Pinpoint the cell where the given text exists, returning its [x, y] midpoint coordinate. 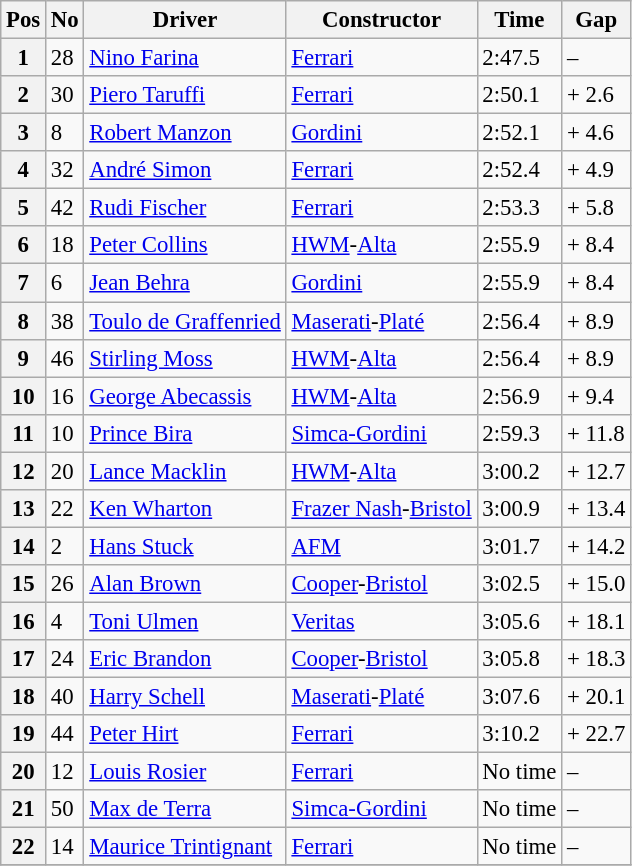
5 [24, 208]
3 [24, 133]
2:59.3 [520, 433]
28 [65, 58]
Jean Behra [185, 283]
No [65, 20]
+ 5.8 [596, 208]
3:02.5 [520, 584]
Max de Terra [185, 809]
Piero Taruffi [185, 95]
AFM [382, 546]
+ 4.9 [596, 170]
Harry Schell [185, 697]
Alan Brown [185, 584]
+ 15.0 [596, 584]
Rudi Fischer [185, 208]
+ 18.1 [596, 621]
40 [65, 697]
Stirling Moss [185, 358]
Prince Bira [185, 433]
Driver [185, 20]
2:47.5 [520, 58]
+ 22.7 [596, 734]
Peter Hirt [185, 734]
30 [65, 95]
13 [24, 509]
15 [24, 584]
3:00.2 [520, 471]
George Abecassis [185, 396]
17 [24, 659]
3:05.6 [520, 621]
32 [65, 170]
Toni Ulmen [185, 621]
3:10.2 [520, 734]
50 [65, 809]
+ 14.2 [596, 546]
Frazer Nash-Bristol [382, 509]
19 [24, 734]
+ 2.6 [596, 95]
Veritas [382, 621]
Peter Collins [185, 245]
Toulo de Graffenried [185, 321]
Ken Wharton [185, 509]
Hans Stuck [185, 546]
21 [24, 809]
+ 11.8 [596, 433]
11 [24, 433]
44 [65, 734]
Gap [596, 20]
3:01.7 [520, 546]
2:50.1 [520, 95]
7 [24, 283]
Constructor [382, 20]
2:53.3 [520, 208]
9 [24, 358]
2:56.9 [520, 396]
+ 18.3 [596, 659]
André Simon [185, 170]
38 [65, 321]
Nino Farina [185, 58]
Maurice Trintignant [185, 847]
2:52.1 [520, 133]
2:52.4 [520, 170]
46 [65, 358]
Eric Brandon [185, 659]
Pos [24, 20]
Robert Manzon [185, 133]
+ 12.7 [596, 471]
26 [65, 584]
3:05.8 [520, 659]
+ 13.4 [596, 509]
3:00.9 [520, 509]
+ 20.1 [596, 697]
42 [65, 208]
+ 4.6 [596, 133]
+ 9.4 [596, 396]
24 [65, 659]
Louis Rosier [185, 772]
Lance Macklin [185, 471]
Time [520, 20]
3:07.6 [520, 697]
1 [24, 58]
